Detect which cell encompasses the target text, then output its (x, y) center coordinate. 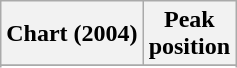
Chart (2004) (72, 34)
Peakposition (189, 34)
